Locate the cell with the specified text and output its [x, y] center coordinate. 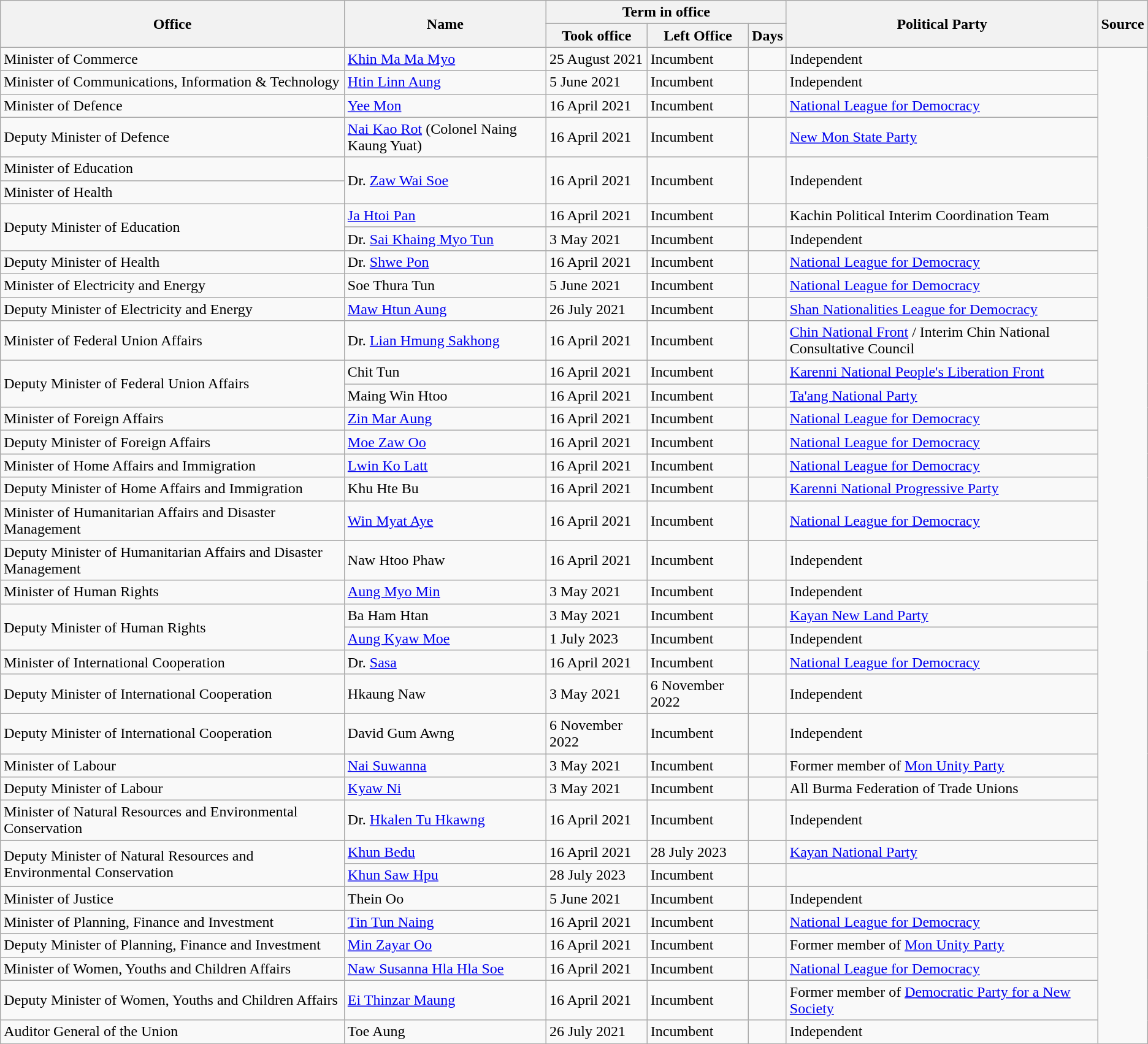
Dr. Hkalen Tu Hkawng [445, 821]
Naw Susanna Hla Hla Soe [445, 969]
Minister of Federal Union Affairs [173, 341]
Minister of Planning, Finance and Investment [173, 922]
Minister of Commerce [173, 59]
Khin Ma Ma Myo [445, 59]
Deputy Minister of Humanitarian Affairs and Disaster Management [173, 561]
Minister of Education [173, 169]
Auditor General of the Union [173, 1032]
Minister of Natural Resources and Environmental Conservation [173, 821]
Win Myat Aye [445, 520]
Term in office [666, 12]
Deputy Minister of Electricity and Energy [173, 309]
Khun Saw Hpu [445, 875]
Naw Htoo Phaw [445, 561]
Yee Mon [445, 106]
Ta'ang National Party [942, 396]
Minister of Humanitarian Affairs and Disaster Management [173, 520]
Aung Kyaw Moe [445, 639]
Aung Myo Min [445, 592]
Minister of International Cooperation [173, 662]
Zin Mar Aung [445, 419]
Minister of Health [173, 192]
Minister of Home Affairs and Immigration [173, 466]
Deputy Minister of Education [173, 227]
Minister of Women, Youths and Children Affairs [173, 969]
Karenni National Progressive Party [942, 489]
Dr. Lian Hmung Sakhong [445, 341]
New Mon State Party [942, 137]
Toe Aung [445, 1032]
Minister of Labour [173, 765]
Deputy Minister of Labour [173, 789]
Maing Win Htoo [445, 396]
David Gum Awng [445, 734]
Deputy Minister of Human Rights [173, 627]
Office [173, 24]
Deputy Minister of Natural Resources and Environmental Conservation [173, 864]
Hkaung Naw [445, 693]
Chin National Front / Interim Chin National Consultative Council [942, 341]
Khun Bedu [445, 852]
Political Party [942, 24]
Dr. Sasa [445, 662]
Nai Kao Rot (Colonel Naing Kaung Yuat) [445, 137]
Min Zayar Oo [445, 945]
Kayan New Land Party [942, 615]
Chit Tun [445, 372]
Minister of Human Rights [173, 592]
Soe Thura Tun [445, 285]
Left Office [698, 36]
Dr. Zaw Wai Soe [445, 180]
Kachin Political Interim Coordination Team [942, 215]
Days [768, 36]
Ei Thinzar Maung [445, 1000]
Maw Htun Aung [445, 309]
Deputy Minister of Federal Union Affairs [173, 384]
Deputy Minister of Planning, Finance and Investment [173, 945]
Kayan National Party [942, 852]
Shan Nationalities League for Democracy [942, 309]
Thein Oo [445, 899]
Former member of Democratic Party for a New Society [942, 1000]
Khu Hte Bu [445, 489]
Moe Zaw Oo [445, 442]
Deputy Minister of Foreign Affairs [173, 442]
25 August 2021 [596, 59]
Minister of Electricity and Energy [173, 285]
Dr. Sai Khaing Myo Tun [445, 239]
Tin Tun Naing [445, 922]
Kyaw Ni [445, 789]
Minister of Foreign Affairs [173, 419]
1 July 2023 [596, 639]
Nai Suwanna [445, 765]
Deputy Minister of Women, Youths and Children Affairs [173, 1000]
Lwin Ko Latt [445, 466]
Minister of Justice [173, 899]
All Burma Federation of Trade Unions [942, 789]
Deputy Minister of Health [173, 262]
Source [1122, 24]
Deputy Minister of Home Affairs and Immigration [173, 489]
Ba Ham Htan [445, 615]
Name [445, 24]
Karenni National People's Liberation Front [942, 372]
Htin Linn Aung [445, 82]
Ja Htoi Pan [445, 215]
Took office [596, 36]
Minister of Communications, Information & Technology [173, 82]
Dr. Shwe Pon [445, 262]
Deputy Minister of Defence [173, 137]
Minister of Defence [173, 106]
